Find where the given text appears and provide that cell's center as (X, Y) coordinate. 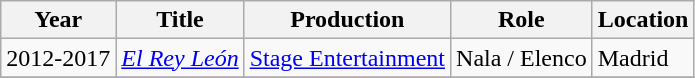
Nala / Elenco (522, 58)
2012-2017 (58, 58)
Madrid (643, 58)
Title (180, 20)
Role (522, 20)
El Rey León (180, 58)
Year (58, 20)
Production (347, 20)
Stage Entertainment (347, 58)
Location (643, 20)
